Pinpoint the cell where the given text exists, returning its [x, y] midpoint coordinate. 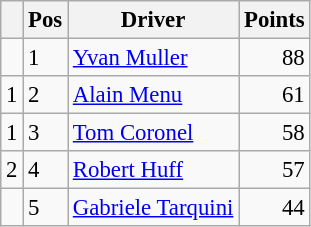
Robert Huff [154, 170]
88 [274, 58]
57 [274, 170]
3 [46, 133]
58 [274, 133]
Yvan Muller [154, 58]
Gabriele Tarquini [154, 208]
Driver [154, 20]
4 [46, 170]
44 [274, 208]
Pos [46, 20]
Points [274, 20]
Alain Menu [154, 95]
Tom Coronel [154, 133]
5 [46, 208]
61 [274, 95]
